Provide the [X, Y] coordinate of the cell's center where the given text is located.  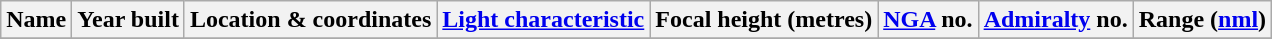
Admiralty no. [1056, 20]
Year built [128, 20]
Range (nml) [1202, 20]
Location & coordinates [310, 20]
Name [36, 20]
NGA no. [928, 20]
Light characteristic [544, 20]
Focal height (metres) [764, 20]
